Pinpoint the cell where the given text exists, returning its [X, Y] midpoint coordinate. 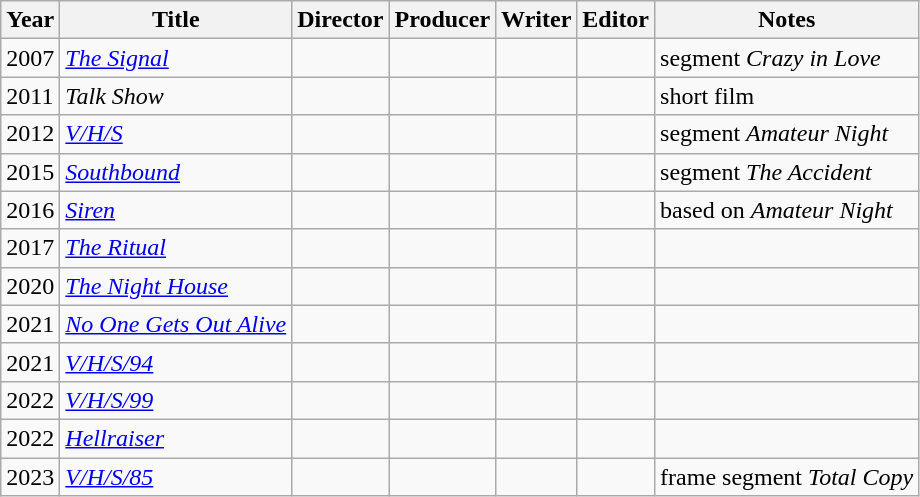
The Signal [176, 58]
2015 [30, 172]
The Night House [176, 286]
Siren [176, 210]
frame segment Total Copy [787, 477]
2020 [30, 286]
2007 [30, 58]
segment Crazy in Love [787, 58]
Year [30, 20]
short film [787, 96]
Writer [536, 20]
Title [176, 20]
based on Amateur Night [787, 210]
2023 [30, 477]
Hellraiser [176, 438]
2011 [30, 96]
2016 [30, 210]
V/H/S/99 [176, 400]
Editor [616, 20]
2017 [30, 248]
Southbound [176, 172]
Notes [787, 20]
V/H/S [176, 134]
Director [340, 20]
The Ritual [176, 248]
V/H/S/85 [176, 477]
No One Gets Out Alive [176, 324]
segment Amateur Night [787, 134]
Producer [442, 20]
segment The Accident [787, 172]
Talk Show [176, 96]
2012 [30, 134]
V/H/S/94 [176, 362]
